Return (x, y) of the center of cell containing provided text 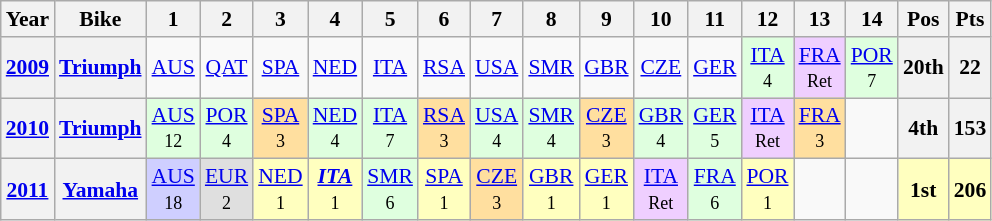
ITA (390, 68)
2009 (28, 68)
Pos (924, 19)
GER1 (606, 190)
USA4 (496, 128)
14 (872, 19)
11 (714, 19)
9 (606, 19)
2011 (28, 190)
SMR (551, 68)
ITA1 (335, 190)
Pts (970, 19)
RSA (444, 68)
20th (924, 68)
4th (924, 128)
QAT (226, 68)
SMR4 (551, 128)
POR1 (767, 190)
13 (820, 19)
CZE (662, 68)
SPA (280, 68)
Year (28, 19)
AUS (174, 68)
6 (444, 19)
GBR1 (551, 190)
2010 (28, 128)
5 (390, 19)
22 (970, 68)
RSA3 (444, 128)
POR4 (226, 128)
153 (970, 128)
FRARet (820, 68)
8 (551, 19)
GER5 (714, 128)
GBR (606, 68)
3 (280, 19)
NED (335, 68)
EUR2 (226, 190)
1st (924, 190)
1 (174, 19)
4 (335, 19)
2 (226, 19)
7 (496, 19)
GER (714, 68)
ITA4 (767, 68)
NED1 (280, 190)
Bike (100, 19)
NED4 (335, 128)
Yamaha (100, 190)
FRA3 (820, 128)
AUS18 (174, 190)
ITA7 (390, 128)
SPA3 (280, 128)
10 (662, 19)
AUS12 (174, 128)
12 (767, 19)
FRA6 (714, 190)
POR7 (872, 68)
USA (496, 68)
SPA1 (444, 190)
206 (970, 190)
SMR6 (390, 190)
GBR4 (662, 128)
